Detect which cell encompasses the target text, then output its (X, Y) center coordinate. 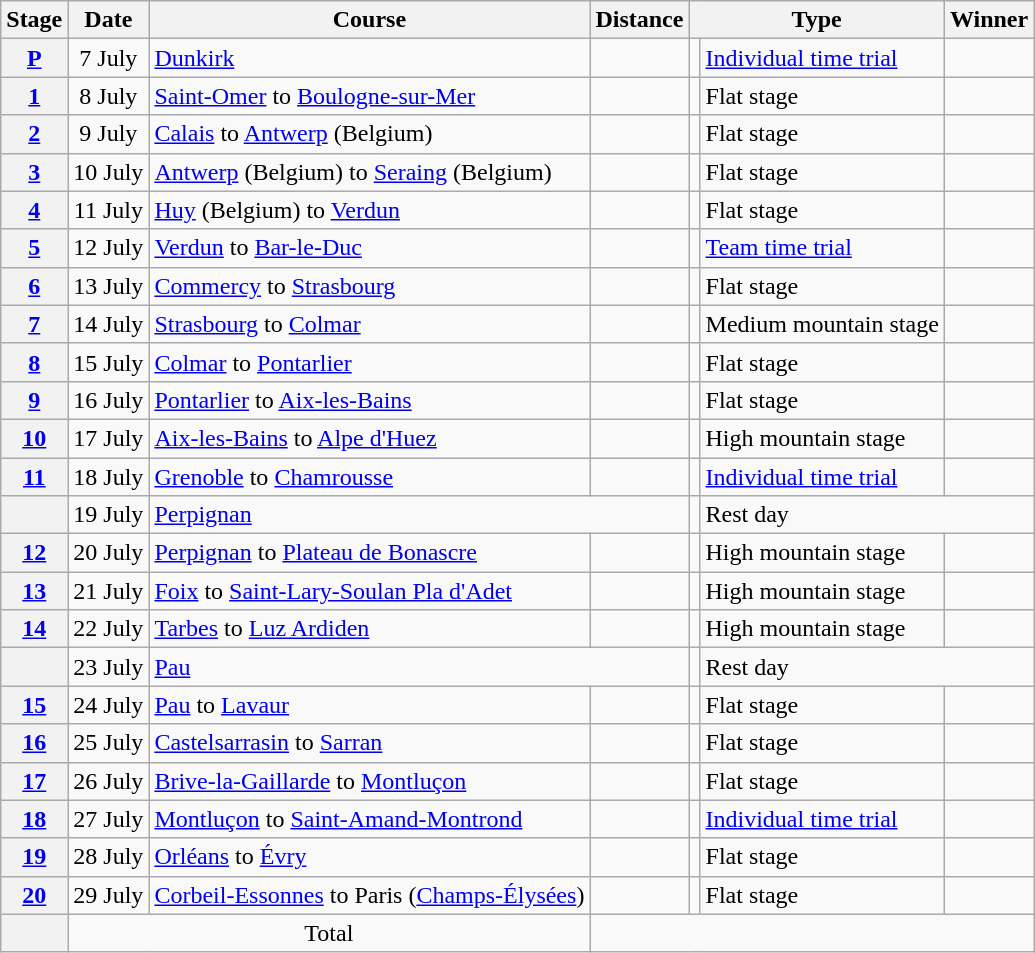
21 July (108, 591)
5 (34, 248)
Huy (Belgium) to Verdun (370, 210)
Aix-les-Bains to Alpe d'Huez (370, 438)
1 (34, 96)
25 July (108, 743)
20 (34, 895)
11 July (108, 210)
9 July (108, 134)
26 July (108, 781)
Commercy to Strasbourg (370, 286)
P (34, 58)
8 July (108, 96)
19 July (108, 515)
16 July (108, 400)
Pau (419, 667)
7 (34, 324)
3 (34, 172)
23 July (108, 667)
Pau to Lavaur (370, 705)
Strasbourg to Colmar (370, 324)
4 (34, 210)
14 July (108, 324)
18 July (108, 477)
27 July (108, 819)
Team time trial (822, 248)
Distance (640, 20)
Colmar to Pontarlier (370, 362)
15 (34, 705)
12 (34, 553)
Antwerp (Belgium) to Seraing (Belgium) (370, 172)
Saint-Omer to Boulogne-sur-Mer (370, 96)
9 (34, 400)
28 July (108, 857)
14 (34, 629)
8 (34, 362)
Foix to Saint-Lary-Soulan Pla d'Adet (370, 591)
Tarbes to Luz Ardiden (370, 629)
13 (34, 591)
Brive-la-Gaillarde to Montluçon (370, 781)
Winner (988, 20)
11 (34, 477)
Grenoble to Chamrousse (370, 477)
Stage (34, 20)
Perpignan (419, 515)
24 July (108, 705)
29 July (108, 895)
10 July (108, 172)
7 July (108, 58)
Date (108, 20)
Course (370, 20)
16 (34, 743)
15 July (108, 362)
Total (329, 933)
Castelsarrasin to Sarran (370, 743)
Montluçon to Saint-Amand-Montrond (370, 819)
Verdun to Bar-le-Duc (370, 248)
22 July (108, 629)
20 July (108, 553)
Pontarlier to Aix-les-Bains (370, 400)
17 (34, 781)
2 (34, 134)
19 (34, 857)
13 July (108, 286)
12 July (108, 248)
Calais to Antwerp (Belgium) (370, 134)
Dunkirk (370, 58)
Corbeil-Essonnes to Paris (Champs-Élysées) (370, 895)
18 (34, 819)
Medium mountain stage (822, 324)
10 (34, 438)
Orléans to Évry (370, 857)
Type (816, 20)
17 July (108, 438)
6 (34, 286)
Perpignan to Plateau de Bonascre (370, 553)
